Search for the cell housing the specified text and yield its (X, Y) center coordinate. 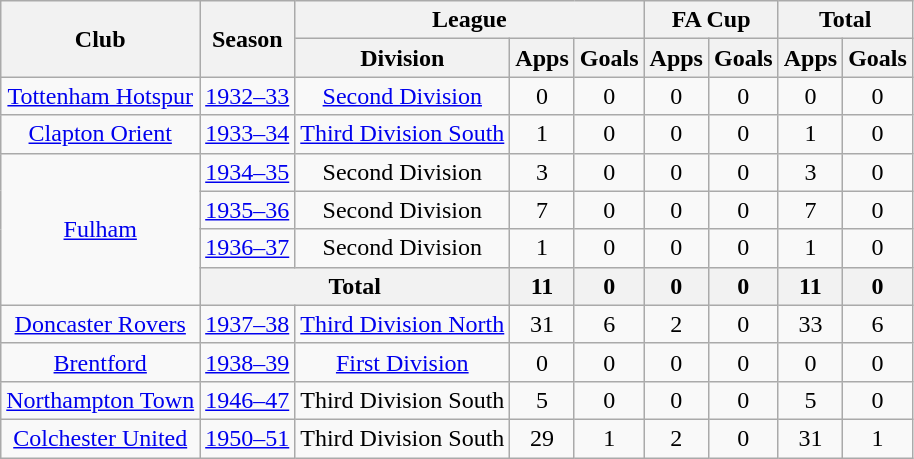
Fulham (100, 229)
1937–38 (248, 324)
29 (542, 438)
1950–51 (248, 438)
Clapton Orient (100, 134)
Division (402, 58)
1933–34 (248, 134)
FA Cup (711, 20)
33 (810, 324)
1932–33 (248, 96)
1936–37 (248, 248)
Tottenham Hotspur (100, 96)
Brentford (100, 362)
1938–39 (248, 362)
Doncaster Rovers (100, 324)
First Division (402, 362)
League (470, 20)
Colchester United (100, 438)
1934–35 (248, 172)
Club (100, 39)
1935–36 (248, 210)
1946–47 (248, 400)
Season (248, 39)
Northampton Town (100, 400)
Third Division North (402, 324)
